Scan for the cell matching the given text and deliver its [x, y] coordinate at center. 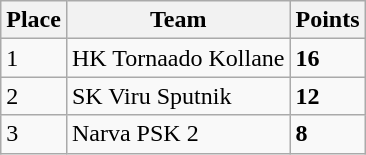
12 [328, 96]
Team [178, 20]
Points [328, 20]
3 [34, 134]
SK Viru Sputnik [178, 96]
Narva PSK 2 [178, 134]
16 [328, 58]
1 [34, 58]
HK Tornaado Kollane [178, 58]
8 [328, 134]
Place [34, 20]
2 [34, 96]
